From the cell containing the given text, extract its center point as [X, Y] coordinate. 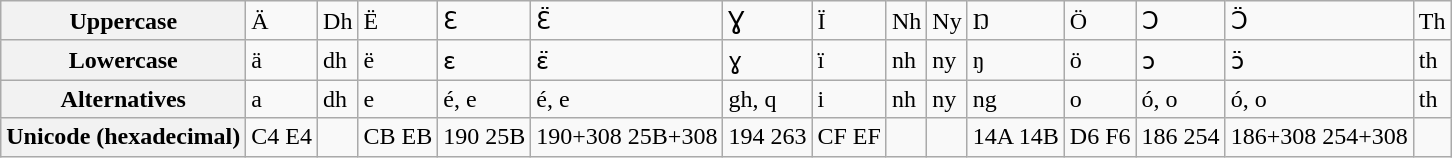
ny [947, 60]
ɛ̈ [627, 60]
Th [1432, 21]
o [1100, 99]
Ɛ [484, 21]
Uppercase [124, 21]
t͏h [1432, 99]
Ö [1100, 21]
n͏h [906, 99]
ŋ [1016, 60]
ɣ [768, 60]
C4 E4 [282, 137]
d͏h [338, 99]
Lowercase [124, 60]
D6 F6 [1100, 137]
Ny [947, 21]
186+308 254+308 [1319, 137]
ö [1100, 60]
190+308 25B+308 [627, 137]
nh [906, 60]
Alternatives [124, 99]
Ɛ̈ [627, 21]
e [398, 99]
Unicode (hexadecimal) [124, 137]
a [282, 99]
ë [398, 60]
14A 14B [1016, 137]
Nh [906, 21]
ɔ [1180, 60]
194 263 [768, 137]
ï [849, 60]
Ë [398, 21]
ɛ [484, 60]
186 254 [1180, 137]
Ä [282, 21]
ng [1016, 99]
Ɔ̈ [1319, 21]
CB EB [398, 137]
Dh [338, 21]
gh, q [768, 99]
th [1432, 60]
ɔ̈ [1319, 60]
dh [338, 60]
CF EF [849, 137]
n͏y [947, 99]
Ŋ [1016, 21]
Ɣ [768, 21]
190 25B [484, 137]
ä [282, 60]
i [849, 99]
Ɔ [1180, 21]
Ï [849, 21]
